Scan for the cell matching the given text and deliver its (X, Y) coordinate at center. 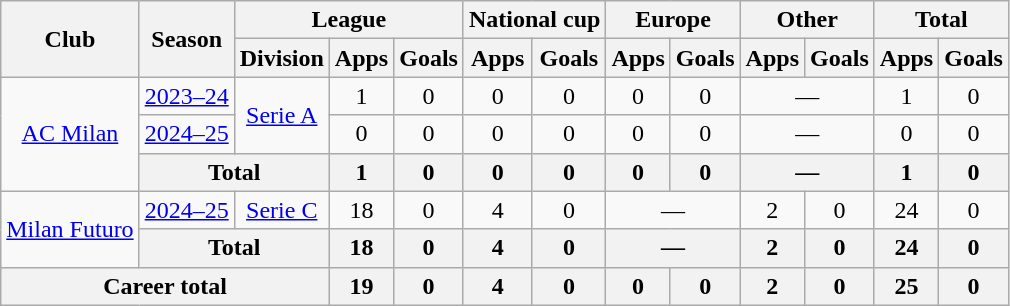
Serie A (282, 115)
2023–24 (186, 96)
Other (807, 20)
25 (906, 286)
Season (186, 39)
National cup (534, 20)
Europe (673, 20)
Division (282, 58)
Serie C (282, 210)
Milan Futuro (70, 229)
19 (361, 286)
League (348, 20)
Club (70, 39)
AC Milan (70, 134)
Career total (166, 286)
